Search for the cell housing the specified text and yield its (x, y) center coordinate. 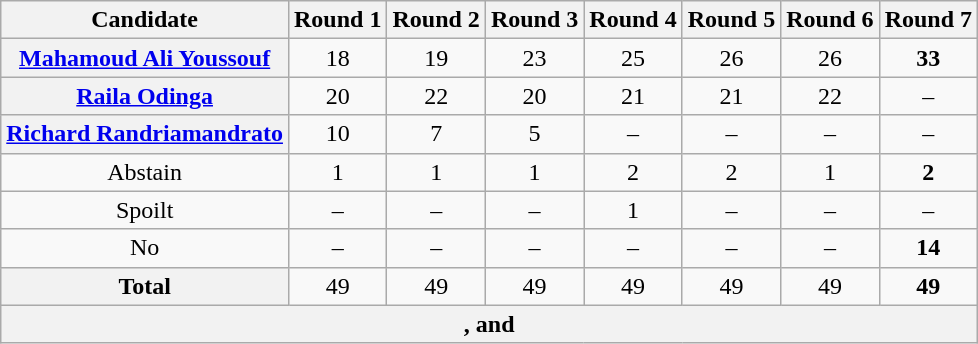
18 (337, 58)
Raila Odinga (145, 96)
, and (490, 324)
Round 6 (830, 20)
Richard Randriamandrato (145, 134)
5 (534, 134)
Total (145, 286)
23 (534, 58)
33 (928, 58)
Round 3 (534, 20)
Round 2 (436, 20)
7 (436, 134)
19 (436, 58)
Mahamoud Ali Youssouf (145, 58)
Candidate (145, 20)
10 (337, 134)
Round 5 (731, 20)
Round 7 (928, 20)
Round 4 (633, 20)
Spoilt (145, 210)
Abstain (145, 172)
25 (633, 58)
Round 1 (337, 20)
14 (928, 248)
No (145, 248)
